Provide the [x, y] coordinate of the cell's center where the given text is located.  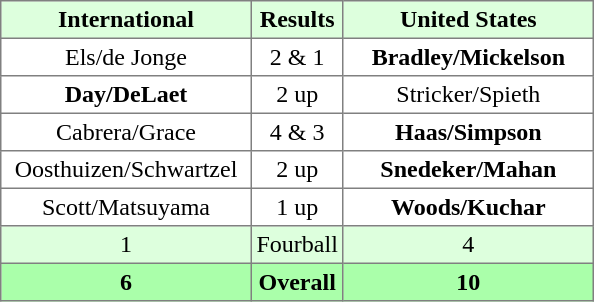
1 [126, 245]
Bradley/Mickelson [468, 57]
Scott/Matsuyama [126, 207]
2 & 1 [297, 57]
Els/de Jonge [126, 57]
4 & 3 [297, 132]
Overall [297, 282]
Haas/Simpson [468, 132]
1 up [297, 207]
Stricker/Spieth [468, 95]
International [126, 20]
Snedeker/Mahan [468, 170]
Oosthuizen/Schwartzel [126, 170]
Fourball [297, 245]
United States [468, 20]
4 [468, 245]
Cabrera/Grace [126, 132]
6 [126, 282]
Results [297, 20]
10 [468, 282]
Day/DeLaet [126, 95]
Woods/Kuchar [468, 207]
